Return [x, y] of the center of cell containing provided text 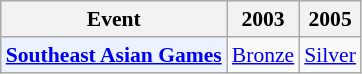
2003 [263, 19]
Southeast Asian Games [114, 55]
Event [114, 19]
Silver [330, 55]
Bronze [263, 55]
2005 [330, 19]
